Extract the (x, y) coordinate from the center of the cell holding the provided text.  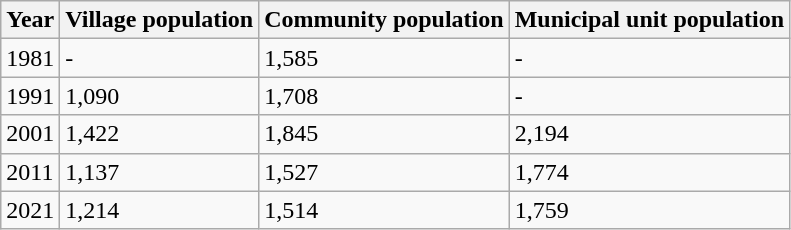
2,194 (649, 134)
Village population (160, 20)
Year (30, 20)
1,422 (160, 134)
1,845 (384, 134)
1,708 (384, 96)
2021 (30, 210)
1991 (30, 96)
1,214 (160, 210)
1,774 (649, 172)
1,090 (160, 96)
1,585 (384, 58)
1,527 (384, 172)
Municipal unit population (649, 20)
Community population (384, 20)
1,514 (384, 210)
1,759 (649, 210)
1981 (30, 58)
1,137 (160, 172)
2011 (30, 172)
2001 (30, 134)
